From the cell containing the given text, extract its center point as (x, y) coordinate. 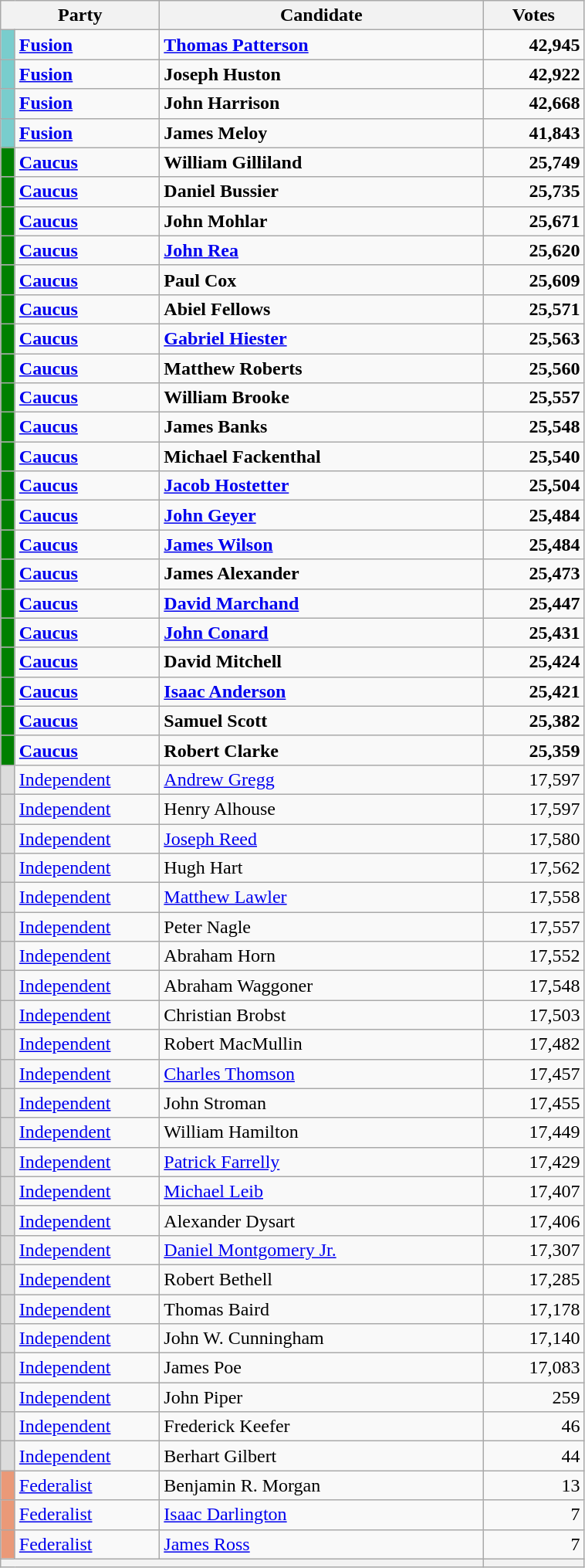
42,922 (534, 74)
Berhart Gilbert (321, 1456)
Michael Leib (321, 1191)
Robert Bethell (321, 1279)
Hugh Hart (321, 868)
James Alexander (321, 574)
25,563 (534, 338)
17,178 (534, 1309)
John Stroman (321, 1103)
17,562 (534, 868)
25,749 (534, 162)
John W. Cunningham (321, 1339)
Andrew Gregg (321, 779)
Robert Clarke (321, 750)
Patrick Farrelly (321, 1162)
Abiel Fellows (321, 309)
Jacob Hostetter (321, 486)
Abraham Horn (321, 956)
Alexander Dysart (321, 1220)
John Mohlar (321, 221)
17,455 (534, 1103)
17,503 (534, 1015)
17,285 (534, 1279)
Peter Nagle (321, 927)
John Harrison (321, 104)
25,609 (534, 280)
25,557 (534, 398)
Votes (534, 15)
James Ross (321, 1544)
17,558 (534, 898)
17,406 (534, 1220)
John Conard (321, 633)
17,482 (534, 1044)
17,580 (534, 838)
James Wilson (321, 545)
David Mitchell (321, 662)
17,140 (534, 1339)
25,421 (534, 691)
Frederick Keefer (321, 1427)
Joseph Reed (321, 838)
Daniel Bussier (321, 192)
Michael Fackenthal (321, 456)
44 (534, 1456)
17,457 (534, 1074)
Candidate (321, 15)
Matthew Roberts (321, 368)
25,431 (534, 633)
17,307 (534, 1250)
John Rea (321, 250)
Matthew Lawler (321, 898)
17,083 (534, 1368)
41,843 (534, 133)
17,557 (534, 927)
17,429 (534, 1162)
Paul Cox (321, 280)
James Poe (321, 1368)
James Meloy (321, 133)
William Brooke (321, 398)
David Marchand (321, 603)
46 (534, 1427)
25,620 (534, 250)
25,540 (534, 456)
Gabriel Hiester (321, 338)
Thomas Patterson (321, 45)
17,407 (534, 1191)
Christian Brobst (321, 1015)
25,735 (534, 192)
Joseph Huston (321, 74)
17,552 (534, 956)
William Hamilton (321, 1132)
13 (534, 1485)
Samuel Scott (321, 721)
25,447 (534, 603)
Benjamin R. Morgan (321, 1485)
Thomas Baird (321, 1309)
John Geyer (321, 515)
25,424 (534, 662)
Robert MacMullin (321, 1044)
25,671 (534, 221)
25,504 (534, 486)
John Piper (321, 1397)
25,473 (534, 574)
Party (80, 15)
17,449 (534, 1132)
James Banks (321, 427)
25,359 (534, 750)
Henry Alhouse (321, 809)
William Gilliland (321, 162)
Isaac Darlington (321, 1515)
Daniel Montgomery Jr. (321, 1250)
Isaac Anderson (321, 691)
25,571 (534, 309)
25,382 (534, 721)
Abraham Waggoner (321, 986)
17,548 (534, 986)
25,560 (534, 368)
25,548 (534, 427)
Charles Thomson (321, 1074)
42,945 (534, 45)
42,668 (534, 104)
259 (534, 1397)
